Search for the cell housing the specified text and yield its [X, Y] center coordinate. 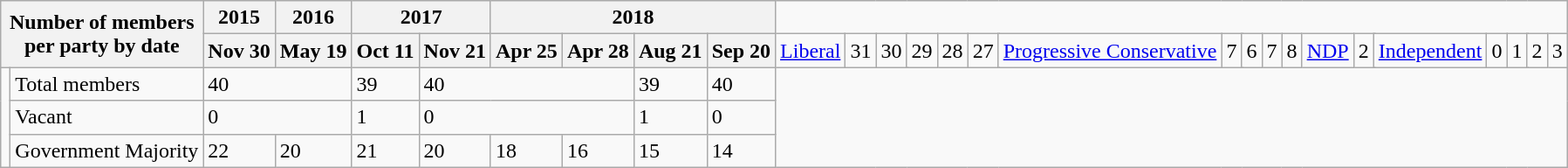
Number of membersper party by date [102, 34]
May 19 [313, 51]
21 [386, 150]
2017 [421, 17]
Nov 30 [239, 51]
15 [670, 150]
30 [892, 51]
NDP [1328, 51]
Vacant [106, 117]
18 [526, 150]
Apr 28 [598, 51]
31 [860, 51]
28 [953, 51]
29 [921, 51]
Total members [106, 84]
Sep 20 [741, 51]
27 [983, 51]
Government Majority [106, 150]
Liberal [811, 51]
22 [239, 150]
Independent [1430, 51]
Nov 21 [455, 51]
Oct 11 [386, 51]
2018 [633, 17]
Apr 25 [526, 51]
8 [1291, 51]
2015 [239, 17]
16 [598, 150]
6 [1251, 51]
Aug 21 [670, 51]
3 [1557, 51]
Progressive Conservative [1110, 51]
2016 [313, 17]
14 [741, 150]
